Provide the [x, y] coordinate of the cell's center where the given text is located.  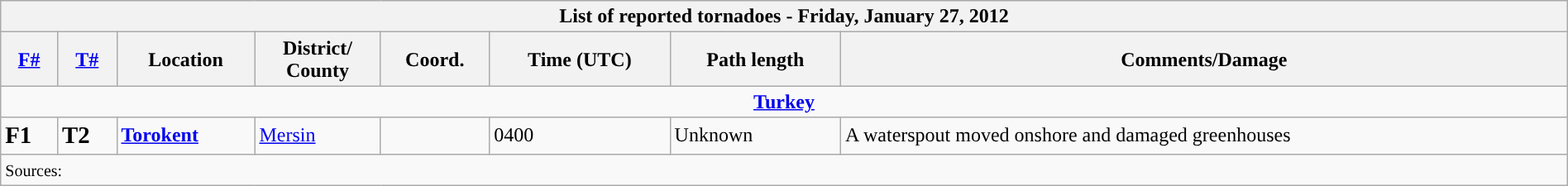
Sources: [784, 169]
Torokent [185, 136]
District/County [318, 60]
F# [30, 60]
List of reported tornadoes - Friday, January 27, 2012 [784, 17]
T# [88, 60]
Location [185, 60]
Turkey [784, 102]
Mersin [318, 136]
0400 [580, 136]
Coord. [435, 60]
Path length [755, 60]
Time (UTC) [580, 60]
T2 [88, 136]
F1 [30, 136]
A waterspout moved onshore and damaged greenhouses [1204, 136]
Unknown [755, 136]
Comments/Damage [1204, 60]
